For the text-containing cell, return its midpoint in [X, Y] coordinate format. 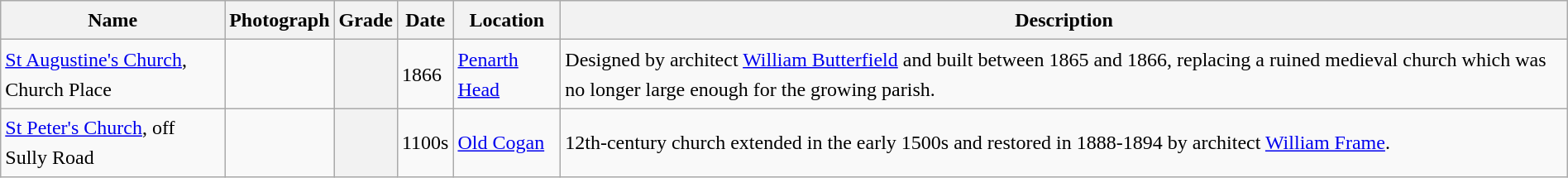
Old Cogan [507, 142]
Name [112, 20]
Description [1064, 20]
Penarth Head [507, 75]
St Peter's Church, off Sully Road [112, 142]
St Augustine's Church,Church Place [112, 75]
Photograph [280, 20]
1100s [425, 142]
Grade [366, 20]
12th-century church extended in the early 1500s and restored in 1888-1894 by architect William Frame. [1064, 142]
Location [507, 20]
Date [425, 20]
1866 [425, 75]
